From the cell containing the given text, extract its center point as [x, y] coordinate. 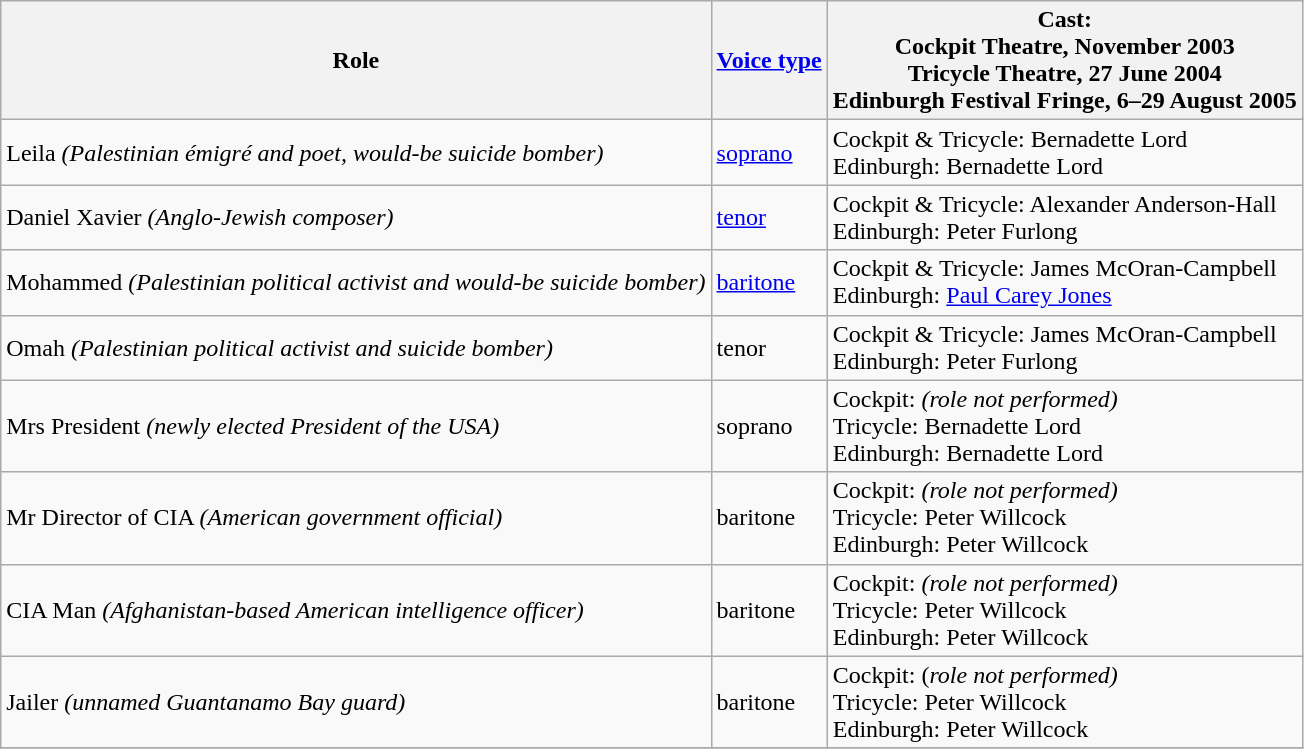
Mohammed (Palestinian political activist and would-be suicide bomber) [356, 282]
Cockpit & Tricycle: James McOran-CampbellEdinburgh: Peter Furlong [1064, 348]
Cockpit & Tricycle: Bernadette LordEdinburgh: Bernadette Lord [1064, 152]
Cast:Cockpit Theatre, November 2003Tricycle Theatre, 27 June 2004Edinburgh Festival Fringe, 6–29 August 2005 [1064, 60]
Mrs President (newly elected President of the USA) [356, 426]
Voice type [769, 60]
Cockpit: (role not performed)Tricycle: Bernadette LordEdinburgh: Bernadette Lord [1064, 426]
Daniel Xavier (Anglo-Jewish composer) [356, 218]
Mr Director of CIA (American government official) [356, 518]
Leila (Palestinian émigré and poet, would-be suicide bomber) [356, 152]
Role [356, 60]
Cockpit & Tricycle: Alexander Anderson-HallEdinburgh: Peter Furlong [1064, 218]
Omah (Palestinian political activist and suicide bomber) [356, 348]
CIA Man (Afghanistan-based American intelligence officer) [356, 610]
Jailer (unnamed Guantanamo Bay guard) [356, 702]
Cockpit & Tricycle: James McOran-CampbellEdinburgh: Paul Carey Jones [1064, 282]
